Return the [x, y] coordinate for the center point of the cell that contains the specified text.  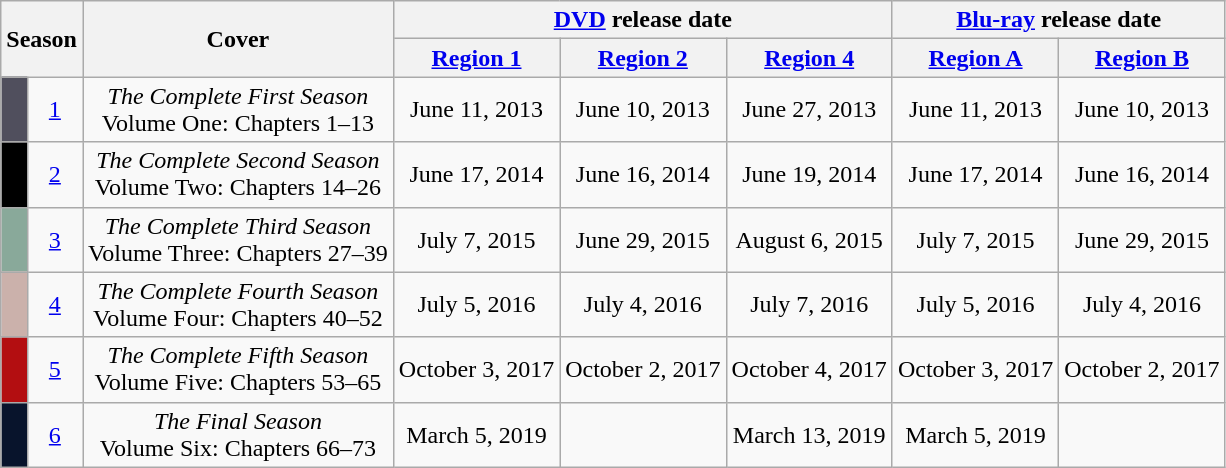
July 7, 2016 [809, 304]
October 4, 2017 [809, 370]
1 [54, 110]
Region 2 [643, 58]
4 [54, 304]
June 27, 2013 [809, 110]
The Complete First SeasonVolume One: Chapters 1–13 [238, 110]
2 [54, 174]
June 19, 2014 [809, 174]
The Complete Third SeasonVolume Three: Chapters 27–39 [238, 240]
Season [42, 39]
3 [54, 240]
Region A [975, 58]
The Complete Fifth SeasonVolume Five: Chapters 53–65 [238, 370]
Cover [238, 39]
Region B [1142, 58]
August 6, 2015 [809, 240]
The Final SeasonVolume Six: Chapters 66–73 [238, 434]
The Complete Second SeasonVolume Two: Chapters 14–26 [238, 174]
The Complete Fourth SeasonVolume Four: Chapters 40–52 [238, 304]
DVD release date [642, 20]
5 [54, 370]
March 13, 2019 [809, 434]
Region 1 [476, 58]
Blu-ray release date [1058, 20]
Region 4 [809, 58]
6 [54, 434]
